Detect which cell encompasses the target text, then output its (x, y) center coordinate. 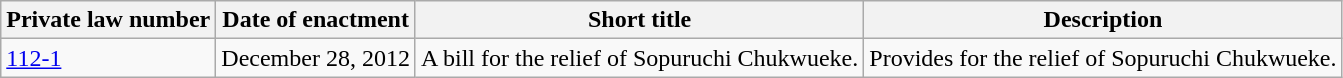
Short title (639, 20)
112-1 (108, 58)
December 28, 2012 (316, 58)
Description (1103, 20)
Date of enactment (316, 20)
Provides for the relief of Sopuruchi Chukwueke. (1103, 58)
Private law number (108, 20)
A bill for the relief of Sopuruchi Chukwueke. (639, 58)
